Scan for the cell matching the given text and deliver its [X, Y] coordinate at center. 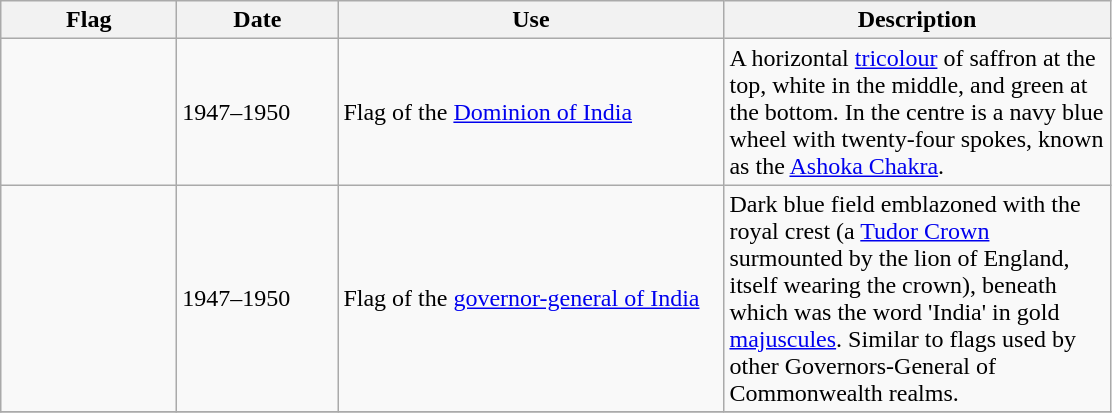
Flag of the governor-general of India [531, 298]
Use [531, 20]
Flag [89, 20]
Flag of the Dominion of India [531, 112]
Date [258, 20]
Description [917, 20]
